Scan for the cell matching the given text and deliver its (x, y) coordinate at center. 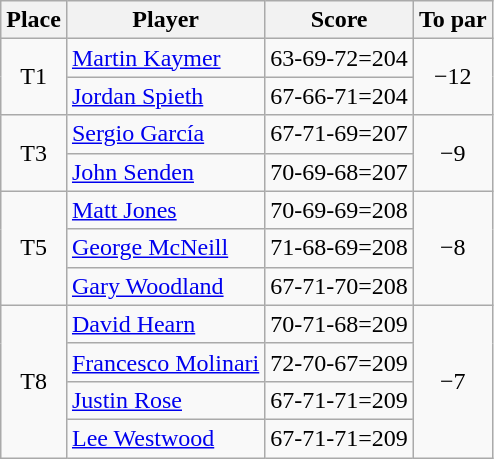
−9 (452, 153)
71-68-69=208 (340, 248)
John Senden (165, 172)
67-71-69=207 (340, 134)
Gary Woodland (165, 286)
−7 (452, 381)
67-66-71=204 (340, 96)
Martin Kaymer (165, 58)
−8 (452, 248)
T3 (34, 153)
70-71-68=209 (340, 324)
To par (452, 20)
Francesco Molinari (165, 362)
Place (34, 20)
63-69-72=204 (340, 58)
Justin Rose (165, 400)
Jordan Spieth (165, 96)
Sergio García (165, 134)
−12 (452, 77)
Matt Jones (165, 210)
Score (340, 20)
72-70-67=209 (340, 362)
T5 (34, 248)
67-71-70=208 (340, 286)
Lee Westwood (165, 438)
George McNeill (165, 248)
70-69-69=208 (340, 210)
T8 (34, 381)
Player (165, 20)
70-69-68=207 (340, 172)
T1 (34, 77)
David Hearn (165, 324)
